Pinpoint the cell where the given text exists, returning its [x, y] midpoint coordinate. 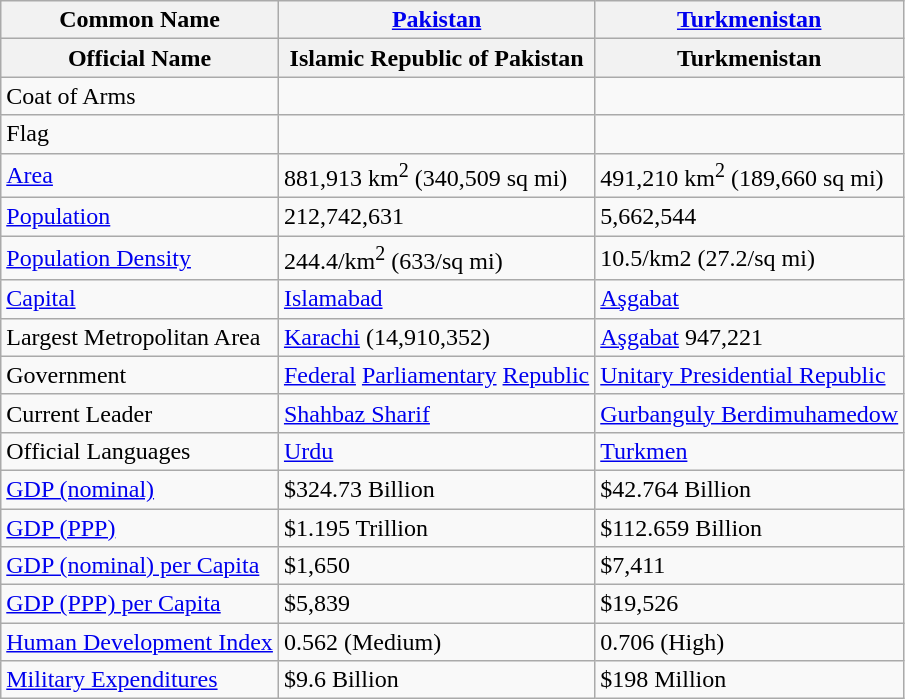
881,913 km2 (340,509 sq mi) [436, 176]
GDP (PPP) per Capita [140, 604]
$1.195 Trillion [436, 528]
Coat of Arms [140, 96]
491,210 km2 (189,660 sq mi) [750, 176]
GDP (PPP) [140, 528]
Capital [140, 299]
Unitary Presidential Republic [750, 375]
5,662,544 [750, 217]
Population Density [140, 258]
Official Name [140, 58]
Current Leader [140, 413]
0.706 (High) [750, 642]
$7,411 [750, 566]
Turkmen [750, 451]
$9.6 Billion [436, 680]
Flag [140, 134]
Aşgabat [750, 299]
$19,526 [750, 604]
Common Name [140, 20]
Gurbanguly Berdimuhamedow [750, 413]
Largest Metropolitan Area [140, 337]
Official Languages [140, 451]
Federal Parliamentary Republic [436, 375]
Urdu [436, 451]
Government [140, 375]
GDP (nominal) [140, 489]
$5,839 [436, 604]
Military Expenditures [140, 680]
Karachi (14,910,352) [436, 337]
Aşgabat 947,221 [750, 337]
Islamabad [436, 299]
$42.764 Billion [750, 489]
Area [140, 176]
GDP (nominal) per Capita [140, 566]
Population [140, 217]
Human Development Index [140, 642]
0.562 (Medium) [436, 642]
$1,650 [436, 566]
212,742,631 [436, 217]
10.5/km2 (27.2/sq mi) [750, 258]
Islamic Republic of Pakistan [436, 58]
Pakistan [436, 20]
$198 Million [750, 680]
$112.659 Billion [750, 528]
244.4/km2 (633/sq mi) [436, 258]
Shahbaz Sharif [436, 413]
$324.73 Billion [436, 489]
